For the text-containing cell, return its midpoint in [x, y] coordinate format. 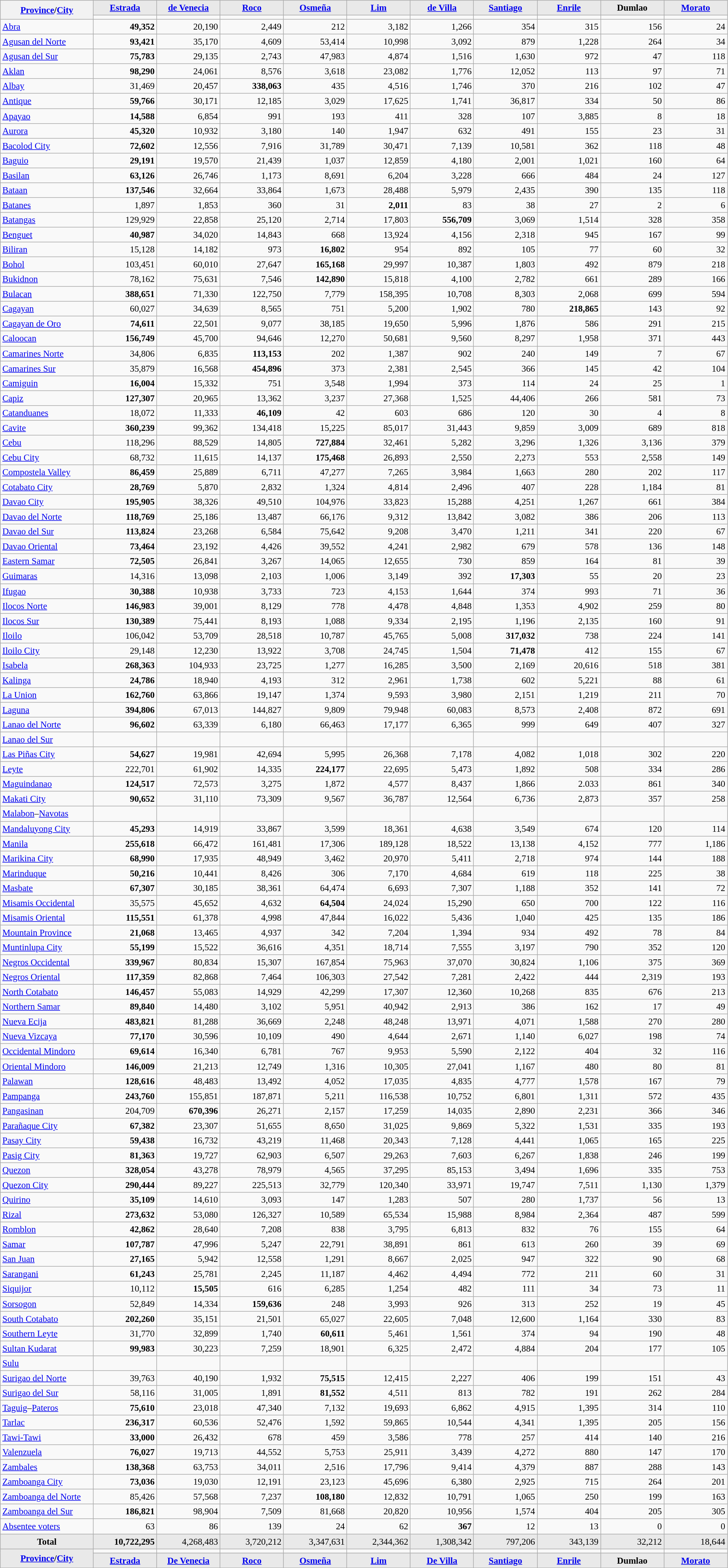
Basilan [47, 175]
60,027 [125, 309]
82,868 [189, 977]
28,769 [125, 487]
972 [569, 56]
14,335 [252, 769]
700 [569, 903]
7,307 [442, 888]
72,602 [125, 146]
872 [632, 710]
5,282 [442, 443]
777 [632, 844]
224,177 [315, 769]
12,191 [252, 1482]
4,902 [569, 606]
de Villa [442, 8]
23,307 [189, 1126]
Nueva Ecija [47, 1022]
19,727 [189, 1155]
602 [505, 680]
33,000 [125, 1438]
45,293 [125, 829]
99,983 [125, 1348]
670,396 [189, 1111]
20,965 [189, 398]
246 [632, 1155]
12,556 [189, 146]
1,283 [379, 1200]
15,818 [379, 279]
6,380 [442, 1482]
11,615 [189, 457]
Maguindanao [47, 784]
8,426 [252, 873]
60,083 [442, 710]
91 [696, 621]
7,265 [379, 472]
2,245 [252, 1274]
2,248 [315, 1022]
30,185 [189, 888]
Absentee voters [47, 1527]
2,472 [442, 1348]
892 [442, 250]
36,817 [505, 101]
5,942 [189, 1259]
3,494 [505, 1170]
70 [696, 695]
46,109 [252, 413]
19,147 [252, 695]
556,709 [442, 220]
74 [696, 1037]
7,546 [252, 279]
118,769 [125, 517]
15,225 [315, 428]
Guimaras [47, 576]
63,753 [189, 1467]
33,971 [442, 1185]
3,470 [442, 532]
14,929 [252, 992]
11,333 [189, 413]
206 [632, 517]
35,151 [189, 1319]
1,947 [379, 131]
38,891 [379, 1245]
88 [632, 680]
71,330 [189, 294]
1,876 [505, 324]
5,979 [442, 190]
36,616 [252, 948]
20,343 [379, 1141]
313 [505, 1304]
17,306 [315, 844]
18,072 [125, 413]
43,219 [252, 1141]
Tawi-Tawi [47, 1438]
19,713 [189, 1452]
1,673 [315, 190]
6,365 [442, 725]
106,042 [125, 635]
7,048 [442, 1319]
12,832 [379, 1497]
454,896 [252, 368]
507 [442, 1200]
10,112 [125, 1289]
218 [696, 265]
Tarlac [47, 1423]
104,933 [189, 666]
8,573 [505, 710]
75,515 [315, 1378]
1,130 [632, 1185]
10,708 [442, 294]
381 [696, 666]
89,840 [125, 1007]
27 [569, 205]
12,270 [315, 339]
34,806 [125, 353]
15,307 [252, 963]
162,760 [125, 695]
Camiguin [47, 383]
4,426 [252, 547]
108,180 [315, 1497]
12,185 [252, 101]
162 [569, 1007]
Capiz [47, 398]
1,106 [569, 963]
42,299 [315, 992]
371 [632, 339]
2,011 [379, 205]
689 [632, 428]
8,650 [315, 1126]
10,998 [379, 42]
5,870 [189, 487]
13,465 [189, 933]
406 [505, 1378]
60,536 [189, 1423]
2,381 [379, 368]
4,577 [379, 784]
1,040 [505, 918]
23,192 [189, 547]
Mountain Province [47, 933]
13,842 [442, 517]
699 [632, 294]
59,438 [125, 1141]
599 [696, 1215]
674 [569, 829]
85,017 [379, 428]
22,858 [189, 220]
3,092 [442, 42]
Southern Leyte [47, 1333]
14,065 [315, 561]
2,873 [569, 799]
69,614 [125, 1051]
34,020 [189, 235]
Bataan [47, 190]
902 [442, 353]
444 [569, 977]
90 [632, 1259]
175,468 [315, 457]
6,285 [315, 1289]
Occidental Mindoro [47, 1051]
Pangasinan [47, 1111]
38,361 [252, 888]
Oriental Mindoro [47, 1066]
39,763 [125, 1378]
Quezon [47, 1170]
20,190 [189, 27]
13,971 [442, 1022]
6,801 [505, 1096]
13,098 [189, 576]
3,228 [442, 175]
2,435 [505, 190]
Antique [47, 101]
31,469 [125, 86]
63,339 [189, 725]
322 [569, 1259]
7,132 [315, 1408]
35,170 [189, 42]
838 [315, 1230]
7,779 [315, 294]
738 [569, 635]
2,550 [442, 457]
18 [696, 116]
Palawan [47, 1081]
79 [696, 1081]
1,254 [379, 1289]
650 [505, 903]
1,018 [569, 754]
49,352 [125, 27]
60,010 [189, 265]
Sarangani [47, 1274]
1,891 [252, 1393]
2,558 [632, 457]
130,389 [125, 621]
4,379 [505, 1467]
1,353 [505, 606]
3,549 [505, 829]
20,457 [189, 86]
491 [505, 131]
390 [569, 190]
3,009 [569, 428]
48,248 [379, 1022]
3,500 [442, 666]
14,843 [252, 235]
4,632 [252, 903]
90,652 [125, 799]
12,600 [505, 1319]
170 [696, 1452]
12,749 [252, 1066]
47,983 [315, 56]
288 [632, 1467]
2,913 [442, 1007]
53,080 [189, 1215]
de Venecia [189, 8]
30,223 [189, 1348]
59,766 [125, 101]
5,221 [569, 680]
9,953 [379, 1051]
4,341 [505, 1423]
148 [696, 547]
603 [379, 413]
81,552 [315, 1393]
204,709 [125, 1111]
21,213 [189, 1066]
27,542 [379, 977]
338,063 [252, 86]
3,069 [505, 220]
11,468 [315, 1141]
8,303 [505, 294]
679 [505, 547]
6,835 [189, 353]
290,444 [125, 1185]
1,531 [569, 1126]
60,611 [315, 1333]
518 [632, 666]
16,004 [125, 383]
25,120 [252, 220]
22,791 [315, 1245]
24,786 [125, 680]
4,071 [505, 1022]
40,190 [189, 1378]
835 [569, 992]
1,872 [315, 784]
Muntinlupa City [47, 948]
317,032 [505, 635]
186 [696, 918]
24,024 [379, 903]
1,167 [505, 1066]
166 [696, 279]
330 [632, 1319]
4,193 [252, 680]
7,511 [569, 1185]
1,387 [379, 353]
2,273 [505, 457]
28,640 [189, 1230]
15,522 [189, 948]
7,916 [252, 146]
26,841 [189, 561]
24,061 [189, 71]
67,013 [189, 710]
62,903 [252, 1155]
508 [569, 769]
12,558 [252, 1259]
4,516 [379, 86]
412 [569, 651]
306 [315, 873]
66,463 [315, 725]
4,156 [442, 235]
Pasay City [47, 1141]
3,237 [315, 398]
79,948 [379, 710]
118,296 [125, 443]
Isabela [47, 666]
6,736 [505, 799]
2,227 [442, 1378]
1,379 [696, 1185]
947 [505, 1259]
578 [569, 547]
Camarines Norte [47, 353]
224 [632, 635]
8,691 [315, 175]
127,307 [125, 398]
26,368 [379, 754]
2,422 [505, 977]
10,387 [442, 265]
62 [379, 1527]
29,135 [189, 56]
5,590 [442, 1051]
10,787 [315, 635]
Taguig–Pateros [47, 1408]
4,638 [442, 829]
201 [696, 1482]
Catanduanes [47, 413]
1,644 [442, 591]
16,568 [189, 368]
Parañaque City [47, 1126]
4,777 [505, 1081]
25 [632, 383]
305 [696, 1512]
218,865 [569, 309]
Ifugao [47, 591]
14,137 [252, 457]
202,260 [125, 1319]
358 [696, 220]
1,088 [315, 621]
723 [315, 591]
15,988 [442, 1215]
139 [252, 1527]
53,414 [315, 42]
36,787 [379, 799]
Kalinga [47, 680]
75,642 [315, 532]
Iloilo [47, 635]
30,388 [125, 591]
3,885 [569, 116]
73,036 [125, 1482]
115,551 [125, 918]
1,516 [442, 56]
248 [315, 1304]
22,501 [189, 324]
616 [252, 1289]
730 [442, 561]
Batanes [47, 205]
9,334 [379, 621]
2,364 [569, 1215]
48,483 [189, 1081]
4,884 [505, 1348]
7,128 [442, 1141]
29,191 [125, 160]
11 [696, 1289]
50,216 [125, 873]
4,478 [379, 606]
13,362 [252, 398]
80,834 [189, 963]
2,408 [569, 710]
2,545 [442, 368]
117,359 [125, 977]
3,733 [252, 591]
39,552 [315, 547]
Surigao del Norte [47, 1378]
Eastern Samar [47, 561]
66,472 [189, 844]
3,149 [379, 576]
2,890 [505, 1111]
Lanao del Norte [47, 725]
30,471 [379, 146]
47,996 [189, 1245]
17 [632, 1007]
Romblon [47, 1230]
5,461 [379, 1333]
Samar [47, 1245]
2,001 [505, 160]
7 [632, 353]
Batangas [47, 220]
8,437 [442, 784]
Davao del Sur [47, 532]
Siquijor [47, 1289]
Zambales [47, 1467]
291 [632, 324]
2,516 [315, 1467]
204 [569, 1348]
945 [569, 235]
Quirino [47, 1200]
1,866 [505, 784]
19,693 [379, 1408]
Davao Oriental [47, 547]
Cagayan de Oro [47, 324]
926 [442, 1304]
Cebu [47, 443]
37,295 [379, 1170]
52,476 [252, 1423]
5,473 [442, 769]
146,983 [125, 606]
7,603 [442, 1155]
5,200 [379, 309]
394,806 [125, 710]
32,461 [379, 443]
315 [569, 27]
Bacolod City [47, 146]
425 [569, 918]
155,851 [189, 1096]
2,169 [505, 666]
7,204 [379, 933]
5,411 [442, 858]
98,904 [189, 1512]
Zamboanga del Sur [47, 1512]
7,170 [379, 873]
1,196 [505, 621]
379 [696, 443]
78 [632, 933]
243,760 [125, 1096]
1,696 [569, 1170]
727,884 [315, 443]
392 [442, 576]
84 [696, 933]
Sulu [47, 1363]
165 [632, 1141]
484 [569, 175]
2,318 [505, 235]
3,439 [442, 1452]
1,504 [442, 651]
68,732 [125, 457]
1,291 [315, 1259]
124,517 [125, 784]
2,961 [379, 680]
Cavite [47, 428]
1,902 [442, 309]
48,949 [252, 858]
4 [632, 413]
72 [696, 888]
Manila [47, 844]
228 [569, 487]
4,609 [252, 42]
186,821 [125, 1512]
38,326 [189, 502]
1,277 [315, 666]
52,849 [125, 1304]
1,737 [569, 1200]
75,441 [189, 621]
6 [696, 205]
2,319 [632, 977]
1,037 [315, 160]
78,162 [125, 279]
28,488 [379, 190]
5,436 [442, 918]
75,631 [189, 279]
Northern Samar [47, 1007]
55,083 [189, 992]
3,267 [252, 561]
Caloocan [47, 339]
9,560 [442, 339]
13,487 [252, 517]
20,970 [379, 858]
572 [632, 1096]
Valenzuela [47, 1452]
259 [632, 606]
164 [569, 561]
De Villa [442, 1560]
3,586 [379, 1438]
5,996 [442, 324]
49,510 [252, 502]
17,935 [189, 858]
1,140 [505, 1037]
10,932 [189, 131]
76 [569, 1230]
South Cotabato [47, 1319]
772 [505, 1274]
4,644 [379, 1037]
Ilocos Sur [47, 621]
104,976 [315, 502]
414 [569, 1438]
45,696 [379, 1482]
Pampanga [47, 1096]
3,136 [632, 443]
339,967 [125, 963]
14,919 [189, 829]
1,630 [505, 56]
Baguio [47, 160]
3,102 [252, 1007]
25,186 [189, 517]
Aklan [47, 71]
676 [632, 992]
10,791 [442, 1497]
126,327 [252, 1215]
35,109 [125, 1200]
1,186 [696, 844]
73,464 [125, 547]
327 [696, 725]
999 [505, 725]
360 [252, 205]
880 [569, 1452]
7,139 [442, 146]
195,905 [125, 502]
10,544 [442, 1423]
2,157 [315, 1111]
14,610 [189, 1200]
61,243 [125, 1274]
134,418 [252, 428]
1,188 [505, 888]
98,290 [125, 71]
5,247 [252, 1245]
18,522 [442, 844]
104 [696, 368]
55,199 [125, 948]
212 [315, 27]
142,890 [315, 279]
250 [569, 1497]
32,212 [632, 1542]
Sultan Kudarat [47, 1348]
Apayao [47, 116]
4,848 [442, 606]
50 [632, 101]
23,082 [379, 71]
Cagayan [47, 309]
7,509 [252, 1512]
482 [442, 1289]
3,708 [315, 651]
Leyte [47, 769]
341 [569, 532]
1,663 [505, 472]
2,718 [505, 858]
43 [696, 1378]
17,307 [379, 992]
72,505 [125, 561]
51,655 [252, 1126]
165,168 [315, 265]
45,652 [189, 903]
2,925 [505, 1482]
156,749 [125, 339]
61,902 [189, 769]
1,184 [632, 487]
12,564 [442, 799]
343,139 [569, 1542]
47,340 [252, 1408]
13,492 [252, 1081]
Lanao del Sur [47, 740]
35,575 [125, 903]
2,743 [252, 56]
92 [696, 309]
23,268 [189, 532]
Malabon–Navotas [47, 814]
189,128 [379, 844]
375 [632, 963]
Las Piñas City [47, 754]
3,548 [315, 383]
77,170 [125, 1037]
17,303 [505, 576]
17,625 [379, 101]
151 [632, 1378]
4,835 [442, 1081]
Benguet [47, 235]
782 [505, 1393]
18,361 [379, 829]
136 [632, 547]
4,268,483 [189, 1542]
1,316 [315, 1066]
63 [125, 1527]
255,618 [125, 844]
75,610 [125, 1408]
18,714 [379, 948]
3,029 [315, 101]
30,171 [189, 101]
43,278 [189, 1170]
3,197 [505, 948]
110 [696, 1408]
96,602 [125, 725]
797,206 [505, 1542]
7,178 [442, 754]
122 [632, 903]
369 [696, 963]
64,504 [315, 903]
26,893 [379, 457]
177 [632, 1348]
106,303 [315, 977]
2,714 [315, 220]
Negros Oriental [47, 977]
15,505 [189, 1289]
767 [315, 1051]
1,588 [569, 1022]
16,732 [189, 1141]
2,231 [569, 1111]
76,027 [125, 1452]
2,103 [252, 576]
20,616 [569, 666]
63,866 [189, 695]
270 [632, 1022]
289 [632, 279]
954 [379, 250]
1,267 [569, 502]
Laguna [47, 710]
Agusan del Sur [47, 56]
2,671 [442, 1037]
78,979 [252, 1170]
61 [696, 680]
1,838 [569, 1155]
12 [505, 1527]
1,228 [569, 42]
236,317 [125, 1423]
258 [696, 799]
1,324 [315, 487]
42,694 [252, 754]
94,646 [252, 339]
1,574 [505, 1512]
2,151 [505, 695]
188 [696, 858]
3,182 [379, 27]
Davao del Norte [47, 517]
1,897 [125, 205]
3,093 [252, 1200]
La Union [47, 695]
1,776 [442, 71]
12,415 [379, 1378]
59,865 [379, 1423]
45,700 [189, 339]
9,077 [252, 324]
144 [632, 858]
22,695 [379, 769]
24,745 [379, 651]
262 [632, 1393]
54,627 [125, 754]
Cebu City [47, 457]
360,239 [125, 428]
6,854 [189, 116]
686 [442, 413]
974 [569, 858]
4,511 [379, 1393]
9,312 [379, 517]
22,605 [379, 1319]
Camarines Sur [47, 368]
47,844 [315, 918]
99,362 [189, 428]
58,116 [125, 1393]
9,208 [379, 532]
69 [696, 1245]
3,980 [442, 695]
25,889 [189, 472]
2,832 [252, 487]
2,496 [442, 487]
12,230 [189, 651]
715 [569, 1482]
North Cotabato [47, 992]
50,681 [379, 339]
12,360 [442, 992]
14,334 [189, 1304]
1,173 [252, 175]
354 [505, 27]
23,018 [189, 1408]
586 [569, 324]
18,644 [696, 1542]
107 [505, 116]
San Juan [47, 1259]
12,052 [505, 71]
8,297 [505, 339]
68,990 [125, 858]
1,266 [442, 27]
818 [696, 428]
66,176 [315, 517]
2,449 [252, 27]
260 [569, 1245]
370 [505, 86]
26,432 [189, 1438]
10,441 [189, 873]
4,351 [315, 948]
49 [696, 1007]
3,984 [442, 472]
8,129 [252, 606]
1,803 [505, 265]
81,668 [315, 1512]
45,765 [379, 635]
39,001 [189, 606]
Makati City [47, 799]
34,639 [189, 309]
6,204 [379, 175]
240 [505, 353]
Aurora [47, 131]
346 [696, 1111]
632 [442, 131]
74,611 [125, 324]
6,180 [252, 725]
36 [696, 591]
1,853 [189, 205]
Agusan del Norte [47, 42]
8,667 [379, 1259]
649 [569, 725]
120,340 [379, 1185]
Quezon City [47, 1185]
5,008 [442, 635]
129,929 [125, 220]
97 [632, 71]
5,322 [505, 1126]
1,958 [569, 339]
9,859 [505, 428]
Pasig City [47, 1155]
1,164 [569, 1319]
85,426 [125, 1497]
Bukidnon [47, 279]
73,309 [252, 799]
10,956 [442, 1512]
117 [696, 472]
1 [696, 383]
13,924 [379, 235]
1,740 [252, 1333]
4,272 [505, 1452]
40,942 [379, 1007]
167,854 [315, 963]
5,211 [315, 1096]
Masbate [47, 888]
4,494 [442, 1274]
314 [632, 1408]
40,987 [125, 235]
21,068 [125, 933]
19,650 [379, 324]
33,864 [252, 190]
4,241 [379, 547]
9,567 [315, 799]
31,110 [189, 799]
14,480 [189, 1007]
13,922 [252, 651]
7,259 [252, 1348]
581 [632, 398]
16,022 [379, 918]
63,126 [125, 175]
6,027 [569, 1037]
8,984 [505, 1215]
7,281 [442, 977]
Sorsogon [47, 1304]
2.033 [569, 784]
483,821 [125, 1022]
7,555 [442, 948]
102 [632, 86]
81,288 [189, 1022]
44,406 [505, 398]
Zamboanga City [47, 1482]
215 [696, 324]
342 [315, 933]
32,779 [315, 1185]
10,938 [189, 591]
1,561 [442, 1333]
85,153 [442, 1170]
2,782 [505, 279]
9,593 [379, 695]
4,814 [379, 487]
973 [252, 250]
31,770 [125, 1333]
30,596 [189, 1037]
367 [442, 1527]
Mandaluyong City [47, 829]
158,395 [379, 294]
44,552 [252, 1452]
32,664 [189, 190]
225,513 [252, 1185]
19,030 [189, 1482]
27,647 [252, 265]
3,720,212 [252, 1542]
14,035 [442, 1111]
12,655 [379, 561]
4,684 [442, 873]
Total [47, 1542]
25,911 [379, 1452]
14,588 [125, 116]
31,025 [379, 1126]
94 [569, 1333]
887 [569, 1467]
4,100 [442, 279]
411 [379, 116]
10,109 [252, 1037]
3,275 [252, 784]
198 [632, 1037]
16,285 [379, 666]
72,573 [189, 784]
53,709 [189, 635]
4,180 [442, 160]
71,478 [505, 651]
3,347,631 [315, 1542]
6,781 [252, 1051]
81,363 [125, 1155]
6,813 [442, 1230]
613 [505, 1245]
2 [632, 205]
27,368 [379, 398]
Marikina City [47, 858]
Bulacan [47, 294]
61,378 [189, 918]
10,752 [442, 1096]
25,781 [189, 1274]
23,725 [252, 666]
Bohol [47, 265]
459 [315, 1438]
5,951 [315, 1007]
1,514 [569, 220]
Misamis Occidental [47, 903]
2,122 [505, 1051]
666 [505, 175]
30,824 [505, 963]
31,005 [189, 1393]
3,599 [315, 829]
190 [632, 1333]
7,237 [252, 1497]
13,138 [505, 844]
Misamis Oriental [47, 918]
3,462 [315, 858]
2,068 [569, 294]
1,994 [379, 383]
14,316 [125, 576]
113,824 [125, 532]
27,165 [125, 1259]
7,464 [252, 977]
2,982 [442, 547]
68 [696, 1259]
Davao City [47, 502]
813 [442, 1393]
4,052 [315, 1081]
1,394 [442, 933]
1,211 [505, 532]
65,534 [379, 1215]
487 [632, 1215]
163 [696, 1497]
4,153 [379, 591]
20,820 [379, 1512]
29,148 [125, 651]
Marinduque [47, 873]
19,981 [189, 754]
29,997 [379, 265]
107,787 [125, 1245]
15,290 [442, 903]
3,082 [505, 517]
116,538 [379, 1096]
93,421 [125, 42]
17,803 [379, 220]
668 [315, 235]
490 [315, 1037]
10,305 [379, 1066]
65,027 [315, 1319]
9,414 [442, 1467]
991 [252, 116]
10,268 [505, 992]
11,187 [315, 1274]
10,589 [315, 1215]
362 [569, 146]
23,123 [315, 1482]
4,152 [569, 844]
691 [696, 710]
594 [696, 294]
1,006 [315, 576]
Cotabato City [47, 487]
32,899 [189, 1333]
2,195 [442, 621]
5,995 [315, 754]
384 [696, 502]
Zamboanga del Norte [47, 1497]
86,459 [125, 472]
146,457 [125, 992]
388,651 [125, 294]
266 [569, 398]
28,518 [252, 635]
77 [569, 250]
75,783 [125, 56]
34,011 [252, 1467]
146,009 [125, 1066]
4,082 [505, 754]
286 [696, 769]
19,747 [505, 1185]
Negros Occidental [47, 963]
273,632 [125, 1215]
1,592 [315, 1423]
1,219 [569, 695]
31,789 [315, 146]
4,915 [505, 1408]
De Venecia [189, 1560]
4,441 [505, 1141]
3,795 [379, 1230]
1,741 [442, 101]
127 [696, 175]
19 [632, 1304]
678 [252, 1438]
144,827 [252, 710]
1,311 [569, 1096]
64,474 [315, 888]
Abra [47, 27]
7,208 [252, 1230]
302 [632, 754]
4,937 [252, 933]
29,263 [379, 1155]
21,501 [252, 1319]
Biliran [47, 250]
122,750 [252, 294]
4,874 [379, 56]
16,802 [315, 250]
790 [569, 948]
128,616 [125, 1081]
2,344,362 [379, 1542]
17,177 [379, 725]
17,035 [379, 1081]
35,879 [125, 368]
45 [696, 1304]
17,796 [379, 1467]
18,901 [315, 1348]
1,932 [252, 1378]
2,025 [442, 1259]
1,738 [442, 680]
145 [569, 368]
33,867 [252, 829]
10,581 [505, 146]
45,320 [125, 131]
9,809 [315, 710]
20 [632, 576]
Compostela Valley [47, 472]
21,439 [252, 160]
268,363 [125, 666]
99 [696, 235]
5,753 [315, 1452]
357 [632, 799]
187,871 [252, 1096]
47,277 [315, 472]
111 [505, 1289]
6,584 [252, 532]
27,041 [442, 1066]
859 [505, 561]
14,805 [252, 443]
6,693 [379, 888]
4,565 [315, 1170]
312 [315, 680]
42,862 [125, 1230]
3,993 [379, 1304]
10,722,295 [125, 1542]
137,546 [125, 190]
8,565 [252, 309]
619 [505, 873]
37,070 [442, 963]
Iloilo City [47, 651]
30 [569, 413]
443 [696, 339]
832 [505, 1230]
33,823 [379, 502]
6,862 [442, 1408]
480 [569, 1066]
780 [505, 309]
4,998 [252, 918]
993 [569, 591]
36,669 [252, 1022]
138,368 [125, 1467]
934 [505, 933]
1,746 [442, 86]
Rizal [47, 1215]
26,271 [252, 1111]
113,153 [252, 353]
6,507 [315, 1155]
26,746 [189, 175]
1,374 [315, 695]
191 [569, 1393]
19,570 [189, 160]
159,636 [252, 1304]
Surigao del Sur [47, 1393]
3,618 [315, 71]
6,711 [252, 472]
4,462 [379, 1274]
9,869 [442, 1126]
3,296 [505, 443]
4,251 [505, 502]
15,332 [189, 383]
57,568 [189, 1497]
103,451 [125, 265]
1,021 [569, 160]
12,859 [379, 160]
15,128 [125, 250]
252 [569, 1304]
257 [505, 1438]
16,340 [189, 1051]
222,701 [125, 769]
3,180 [252, 131]
14,182 [189, 250]
56 [632, 1200]
2,135 [569, 621]
8,576 [252, 71]
17,259 [379, 1111]
67,382 [125, 1126]
213 [696, 992]
1,308,342 [442, 1542]
6,267 [505, 1155]
67,307 [125, 888]
Ilocos Norte [47, 606]
1,892 [505, 769]
6,325 [379, 1348]
18,940 [189, 680]
328,054 [125, 1170]
88,529 [189, 443]
Albay [47, 86]
1,578 [569, 1081]
1,525 [442, 398]
15,288 [442, 502]
340 [696, 784]
284 [696, 1393]
89,227 [189, 1185]
55 [569, 576]
Nueva Vizcaya [47, 1037]
753 [696, 1170]
75,963 [379, 963]
38,185 [315, 324]
31,443 [442, 428]
1,326 [569, 443]
161,481 [252, 844]
553 [569, 457]
8,193 [252, 621]
